Find where the given text appears and provide that cell's center as [x, y] coordinate. 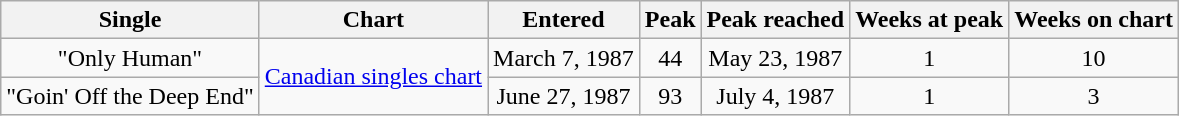
Peak reached [776, 20]
May 23, 1987 [776, 58]
"Goin' Off the Deep End" [130, 96]
Weeks on chart [1094, 20]
Peak [670, 20]
"Only Human" [130, 58]
Entered [564, 20]
June 27, 1987 [564, 96]
Single [130, 20]
March 7, 1987 [564, 58]
10 [1094, 58]
3 [1094, 96]
93 [670, 96]
July 4, 1987 [776, 96]
Chart [373, 20]
Weeks at peak [930, 20]
44 [670, 58]
Canadian singles chart [373, 77]
